Locate the cell with the specified text and output its (X, Y) center coordinate. 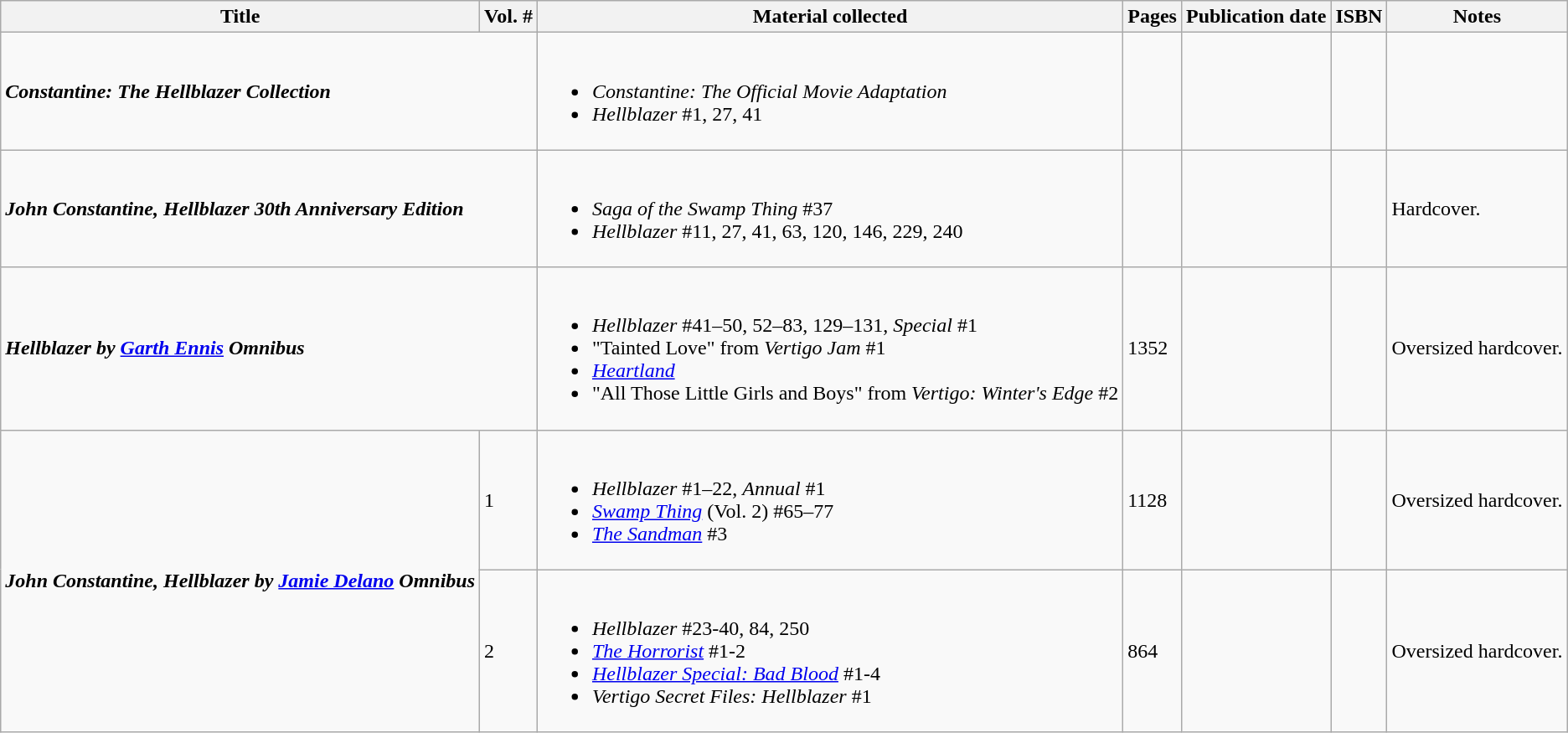
Pages (1153, 17)
Material collected (829, 17)
1 (509, 499)
Hellblazer #23-40, 84, 250The Horrorist #1-2Hellblazer Special: Bad Blood #1-4Vertigo Secret Files: Hellblazer #1 (829, 651)
Vol. # (509, 17)
ISBN (1359, 17)
John Constantine, Hellblazer 30th Anniversary Edition (270, 209)
Constantine: The Official Movie AdaptationHellblazer #1, 27, 41 (829, 91)
Constantine: The Hellblazer Collection (270, 91)
1128 (1153, 499)
Hellblazer #1–22, Annual #1Swamp Thing (Vol. 2) #65–77The Sandman #3 (829, 499)
864 (1153, 651)
Saga of the Swamp Thing #37Hellblazer #11, 27, 41, 63, 120, 146, 229, 240 (829, 209)
John Constantine, Hellblazer by Jamie Delano Omnibus (240, 581)
1352 (1153, 348)
Publication date (1256, 17)
Title (240, 17)
2 (509, 651)
Notes (1478, 17)
Hellblazer by Garth Ennis Omnibus (270, 348)
Hardcover. (1478, 209)
